Return the [X, Y] coordinate for the center point of the cell that contains the specified text.  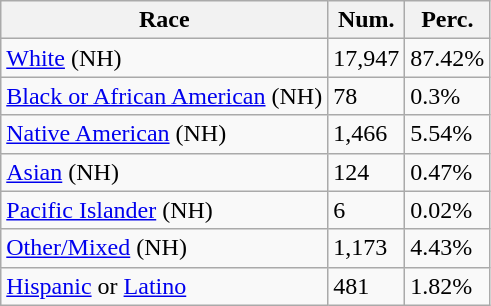
6 [366, 210]
78 [366, 96]
87.42% [448, 58]
0.47% [448, 172]
1,466 [366, 134]
Hispanic or Latino [164, 286]
17,947 [366, 58]
5.54% [448, 134]
Asian (NH) [164, 172]
481 [366, 286]
Perc. [448, 20]
124 [366, 172]
0.3% [448, 96]
Race [164, 20]
1.82% [448, 286]
Black or African American (NH) [164, 96]
Num. [366, 20]
White (NH) [164, 58]
1,173 [366, 248]
4.43% [448, 248]
0.02% [448, 210]
Native American (NH) [164, 134]
Pacific Islander (NH) [164, 210]
Other/Mixed (NH) [164, 248]
